From the cell containing the given text, extract its center point as (x, y) coordinate. 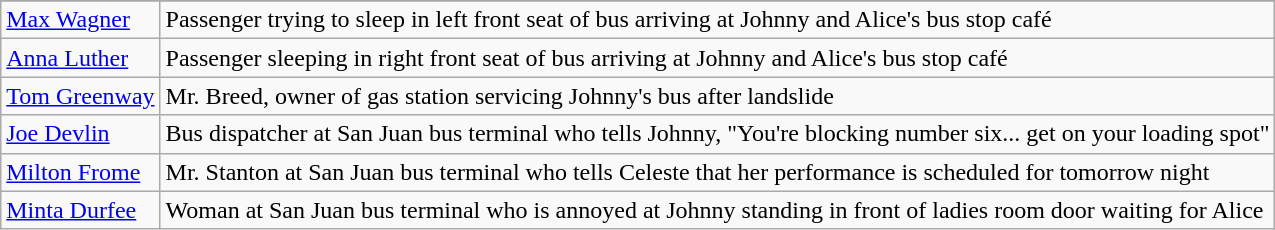
Passenger trying to sleep in left front seat of bus arriving at Johnny and Alice's bus stop café (718, 20)
Joe Devlin (80, 134)
Max Wagner (80, 20)
Tom Greenway (80, 96)
Minta Durfee (80, 210)
Bus dispatcher at San Juan bus terminal who tells Johnny, "You're blocking number six... get on your loading spot" (718, 134)
Woman at San Juan bus terminal who is annoyed at Johnny standing in front of ladies room door waiting for Alice (718, 210)
Anna Luther (80, 58)
Milton Frome (80, 172)
Mr. Breed, owner of gas station servicing Johnny's bus after landslide (718, 96)
Mr. Stanton at San Juan bus terminal who tells Celeste that her performance is scheduled for tomorrow night (718, 172)
Passenger sleeping in right front seat of bus arriving at Johnny and Alice's bus stop café (718, 58)
